Return (x, y) of the center of cell containing provided text 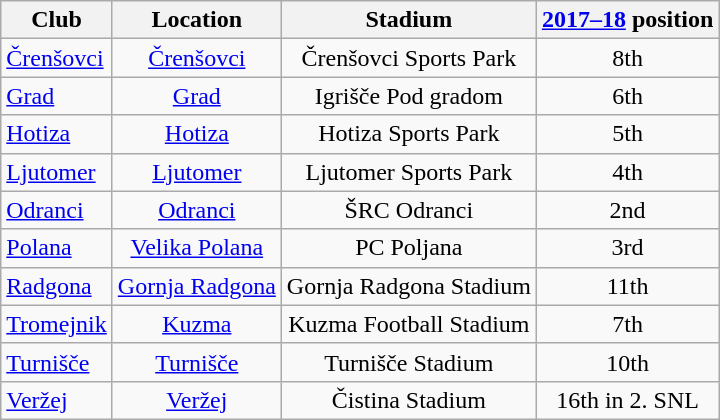
3rd (627, 248)
8th (627, 58)
11th (627, 286)
2nd (627, 210)
Club (57, 20)
Kuzma (196, 324)
Tromejnik (57, 324)
Čistina Stadium (408, 400)
Črenšovci Sports Park (408, 58)
Turnišče Stadium (408, 362)
6th (627, 96)
7th (627, 324)
Radgona (57, 286)
4th (627, 172)
Gornja Radgona Stadium (408, 286)
Ljutomer Sports Park (408, 172)
Kuzma Football Stadium (408, 324)
Polana (57, 248)
10th (627, 362)
Gornja Radgona (196, 286)
16th in 2. SNL (627, 400)
ŠRC Odranci (408, 210)
Stadium (408, 20)
Igrišče Pod gradom (408, 96)
Velika Polana (196, 248)
5th (627, 134)
2017–18 position (627, 20)
PC Poljana (408, 248)
Location (196, 20)
Hotiza Sports Park (408, 134)
